Detect which cell encompasses the target text, then output its (X, Y) center coordinate. 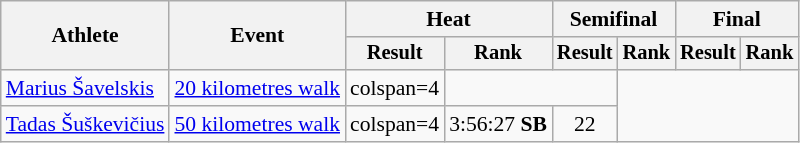
22 (585, 124)
Semifinal (614, 19)
Marius Šavelskis (86, 88)
Heat (448, 19)
Tadas Šuškevičius (86, 124)
Final (736, 19)
Event (257, 36)
3:56:27 SB (498, 124)
Athlete (86, 36)
20 kilometres walk (257, 88)
50 kilometres walk (257, 124)
